Provide the (X, Y) coordinate of the cell's center where the given text is located.  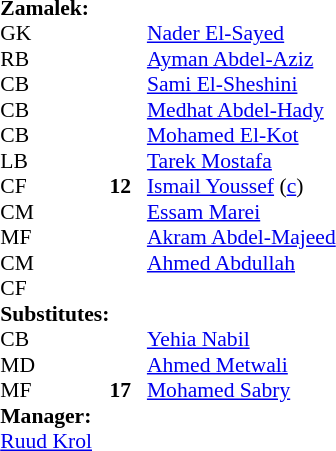
LB (54, 161)
Essam Marei (242, 212)
Manager: (168, 416)
Substitutes: (54, 314)
Medhat Abdel-Hady (242, 110)
Mohamed El-Kot (242, 135)
MD (54, 365)
Mohamed Sabry (242, 391)
Ahmed Metwali (242, 365)
Ismail Youssef (c) (242, 187)
Akram Abdel-Majeed (242, 237)
Yehia Nabil (242, 339)
Ayman Abdel-Aziz (242, 59)
RB (54, 59)
12 (128, 187)
Tarek Mostafa (242, 161)
Nader El-Sayed (242, 33)
GK (54, 33)
Sami El-Sheshini (242, 85)
Ahmed Abdullah (242, 263)
17 (128, 391)
